Search for the cell housing the specified text and yield its [X, Y] center coordinate. 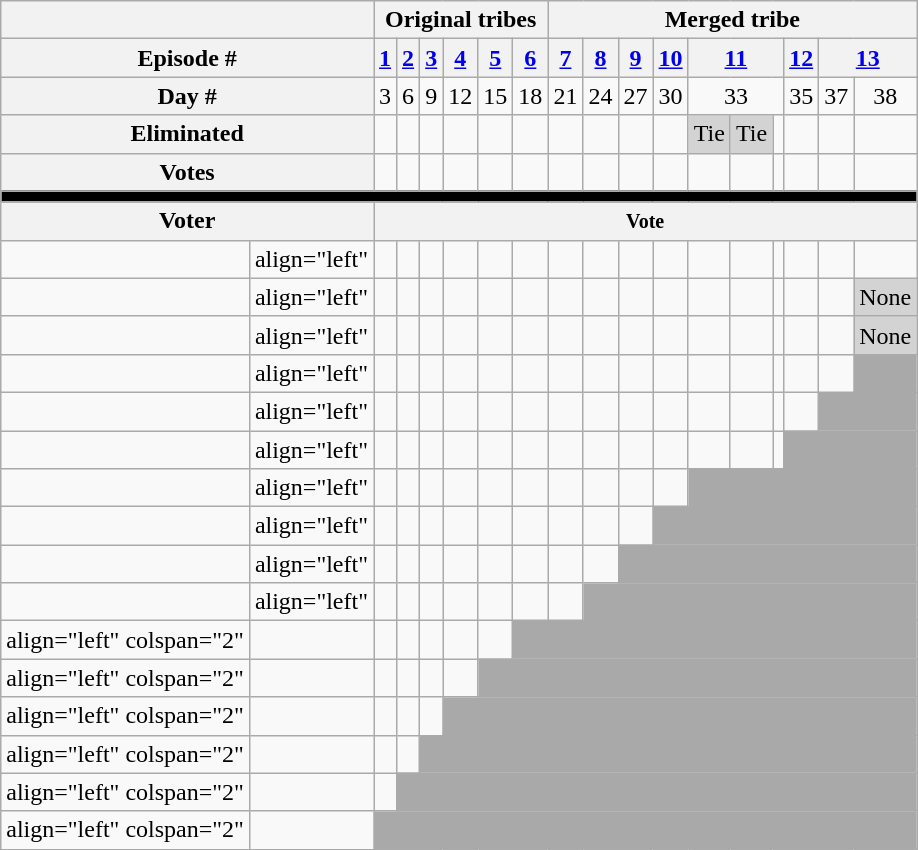
37 [836, 96]
7 [566, 58]
Voter [188, 221]
30 [670, 96]
13 [868, 58]
1 [386, 58]
11 [736, 58]
Eliminated [188, 134]
Votes [188, 172]
2 [408, 58]
Episode # [188, 58]
Vote [646, 221]
10 [670, 58]
27 [636, 96]
35 [802, 96]
15 [496, 96]
5 [496, 58]
Original tribes [461, 20]
33 [736, 96]
38 [886, 96]
Day # [188, 96]
8 [600, 58]
4 [460, 58]
24 [600, 96]
Merged tribe [732, 20]
18 [530, 96]
21 [566, 96]
